Find where the given text appears and provide that cell's center as (X, Y) coordinate. 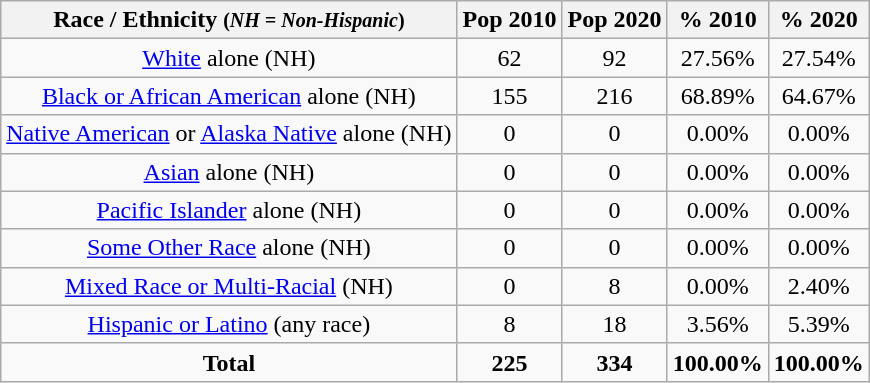
Hispanic or Latino (any race) (229, 324)
27.54% (818, 58)
5.39% (818, 324)
3.56% (718, 324)
% 2010 (718, 20)
Race / Ethnicity (NH = Non-Hispanic) (229, 20)
64.67% (818, 96)
Total (229, 362)
62 (510, 58)
18 (614, 324)
Asian alone (NH) (229, 172)
27.56% (718, 58)
155 (510, 96)
Native American or Alaska Native alone (NH) (229, 134)
Some Other Race alone (NH) (229, 248)
Black or African American alone (NH) (229, 96)
225 (510, 362)
68.89% (718, 96)
2.40% (818, 286)
Pop 2020 (614, 20)
% 2020 (818, 20)
White alone (NH) (229, 58)
Pop 2010 (510, 20)
Mixed Race or Multi-Racial (NH) (229, 286)
216 (614, 96)
92 (614, 58)
Pacific Islander alone (NH) (229, 210)
334 (614, 362)
